For the text-containing cell, return its midpoint in (x, y) coordinate format. 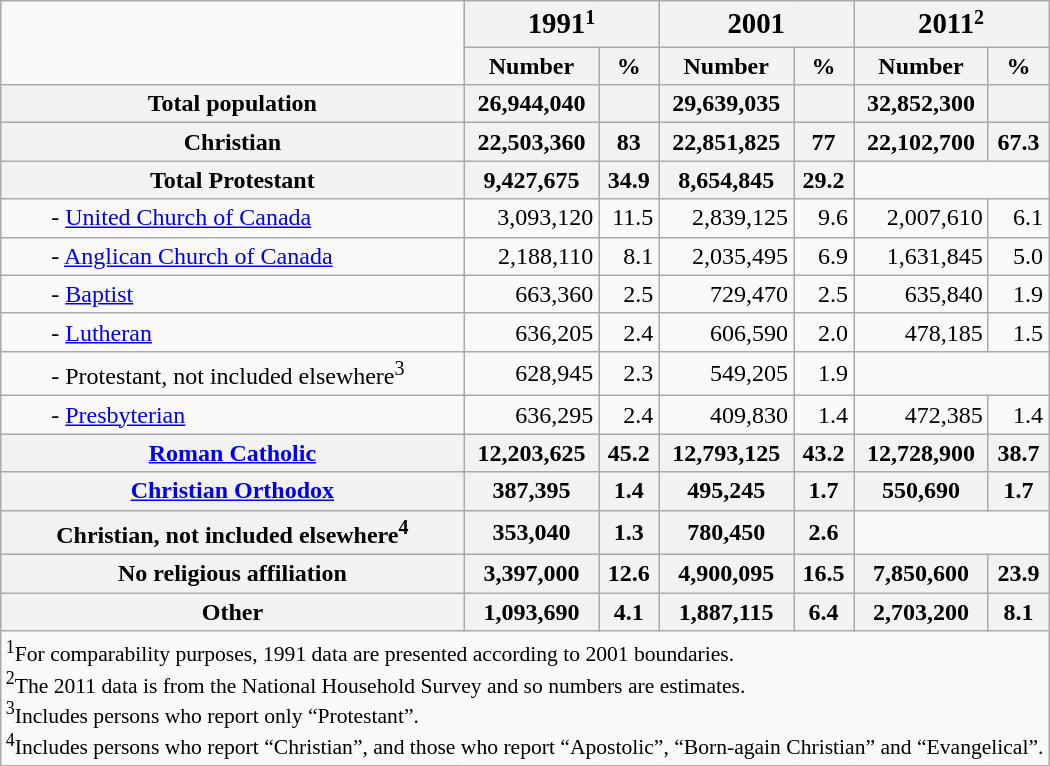
2.0 (824, 332)
22,851,825 (726, 142)
3,397,000 (532, 574)
- United Church of Canada (232, 218)
1.5 (1018, 332)
34.9 (629, 180)
- Lutheran (232, 332)
12,793,125 (726, 453)
9.6 (824, 218)
11.5 (629, 218)
43.2 (824, 453)
9,427,675 (532, 180)
636,205 (532, 332)
2.3 (629, 374)
Christian (232, 142)
77 (824, 142)
1.3 (629, 532)
45.2 (629, 453)
6.4 (824, 612)
22,503,360 (532, 142)
549,205 (726, 374)
636,295 (532, 415)
19911 (562, 24)
- Baptist (232, 294)
780,450 (726, 532)
2001 (756, 24)
22,102,700 (922, 142)
495,245 (726, 491)
635,840 (922, 294)
2,007,610 (922, 218)
2,188,110 (532, 256)
6.1 (1018, 218)
67.3 (1018, 142)
2,703,200 (922, 612)
8,654,845 (726, 180)
32,852,300 (922, 104)
387,395 (532, 491)
Roman Catholic (232, 453)
729,470 (726, 294)
29.2 (824, 180)
Christian, not included elsewhere4 (232, 532)
12,728,900 (922, 453)
2.6 (824, 532)
6.9 (824, 256)
550,690 (922, 491)
- Presbyterian (232, 415)
26,944,040 (532, 104)
4.1 (629, 612)
23.9 (1018, 574)
1,631,845 (922, 256)
478,185 (922, 332)
606,590 (726, 332)
12,203,625 (532, 453)
5.0 (1018, 256)
- Anglican Church of Canada (232, 256)
628,945 (532, 374)
Total population (232, 104)
353,040 (532, 532)
Christian Orthodox (232, 491)
20112 (952, 24)
409,830 (726, 415)
16.5 (824, 574)
2,839,125 (726, 218)
2,035,495 (726, 256)
663,360 (532, 294)
83 (629, 142)
3,093,120 (532, 218)
4,900,095 (726, 574)
1,093,690 (532, 612)
472,385 (922, 415)
12.6 (629, 574)
7,850,600 (922, 574)
38.7 (1018, 453)
Other (232, 612)
- Protestant, not included elsewhere3 (232, 374)
Total Protestant (232, 180)
1,887,115 (726, 612)
29,639,035 (726, 104)
No religious affiliation (232, 574)
